Pinpoint the cell where the given text exists, returning its (x, y) midpoint coordinate. 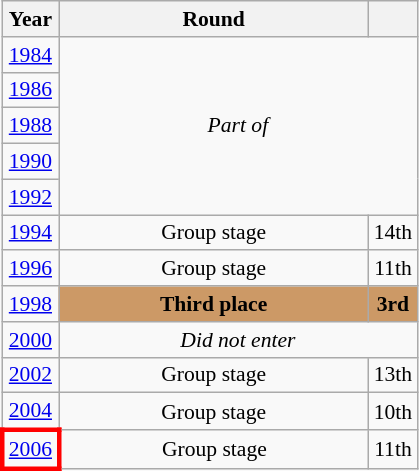
2006 (30, 450)
Did not enter (238, 340)
1988 (30, 126)
2004 (30, 412)
10th (394, 412)
1992 (30, 197)
1994 (30, 233)
13th (394, 375)
14th (394, 233)
1996 (30, 269)
Year (30, 19)
2002 (30, 375)
2000 (30, 340)
1990 (30, 162)
3rd (394, 304)
1984 (30, 55)
Third place (214, 304)
Round (214, 19)
1986 (30, 90)
Part of (238, 126)
1998 (30, 304)
